From the cell containing the given text, extract its center point as [X, Y] coordinate. 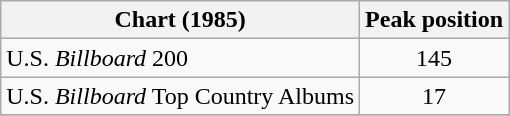
Peak position [434, 20]
17 [434, 96]
145 [434, 58]
Chart (1985) [180, 20]
U.S. Billboard 200 [180, 58]
U.S. Billboard Top Country Albums [180, 96]
